From the cell containing the given text, extract its center point as [X, Y] coordinate. 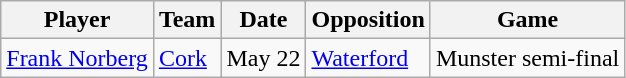
Opposition [368, 20]
Game [527, 20]
Waterford [368, 58]
Frank Norberg [78, 58]
Cork [187, 58]
Date [264, 20]
Player [78, 20]
Munster semi-final [527, 58]
Team [187, 20]
May 22 [264, 58]
